From the cell containing the given text, extract its center point as (x, y) coordinate. 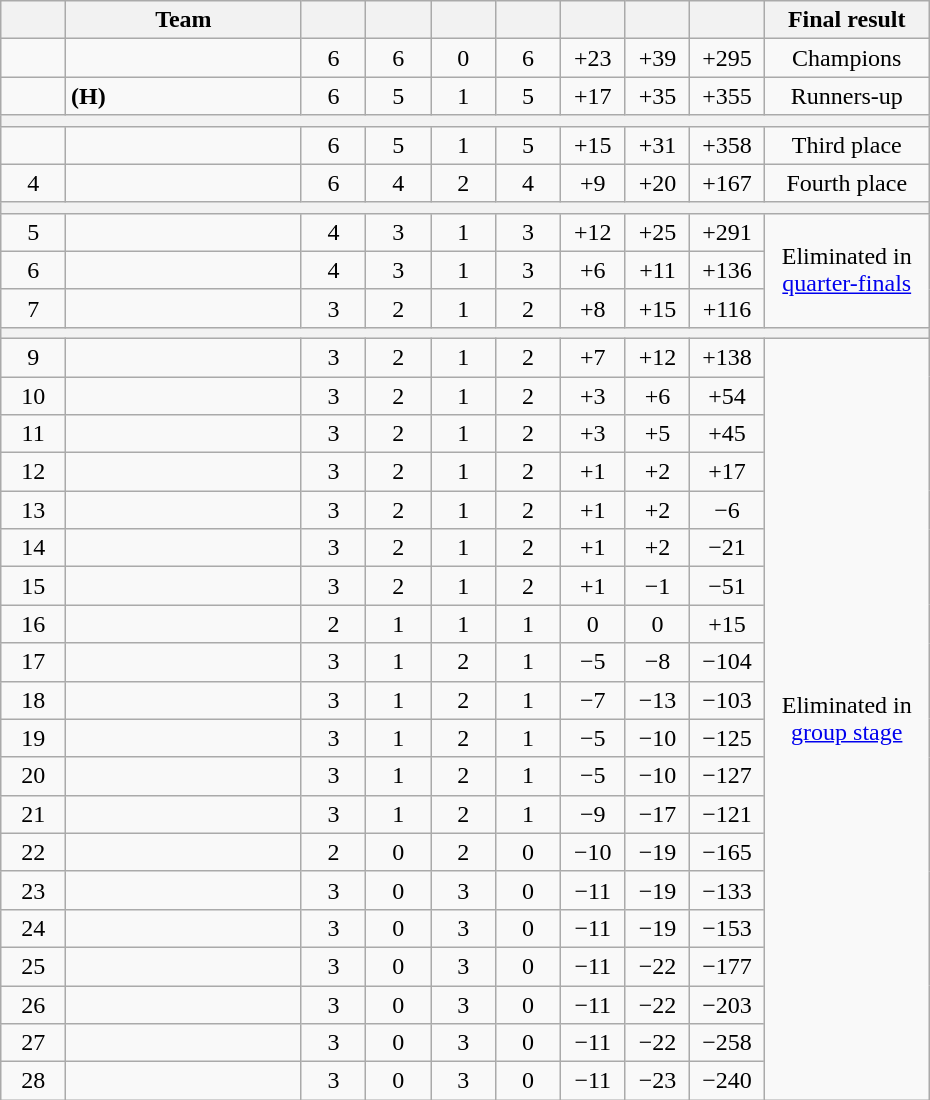
Final result (846, 20)
10 (34, 395)
−104 (727, 662)
9 (34, 357)
23 (34, 890)
−177 (727, 966)
+23 (592, 58)
+136 (727, 270)
20 (34, 776)
+25 (658, 232)
+167 (727, 183)
13 (34, 510)
21 (34, 814)
Eliminated in quarter-finals (846, 270)
Team (184, 20)
+355 (727, 96)
14 (34, 548)
−133 (727, 890)
7 (34, 308)
−6 (727, 510)
−103 (727, 700)
+5 (658, 434)
19 (34, 738)
−51 (727, 586)
−13 (658, 700)
16 (34, 624)
+45 (727, 434)
−125 (727, 738)
+8 (592, 308)
Eliminated in group stage (846, 718)
−240 (727, 1081)
Fourth place (846, 183)
−21 (727, 548)
+35 (658, 96)
−1 (658, 586)
−9 (592, 814)
−127 (727, 776)
−8 (658, 662)
Runners-up (846, 96)
17 (34, 662)
+7 (592, 357)
+295 (727, 58)
11 (34, 434)
18 (34, 700)
−258 (727, 1043)
−165 (727, 852)
+9 (592, 183)
15 (34, 586)
−203 (727, 1005)
27 (34, 1043)
28 (34, 1081)
+39 (658, 58)
22 (34, 852)
−23 (658, 1081)
−121 (727, 814)
+116 (727, 308)
25 (34, 966)
−17 (658, 814)
24 (34, 928)
12 (34, 472)
+31 (658, 145)
+358 (727, 145)
+20 (658, 183)
+54 (727, 395)
26 (34, 1005)
Third place (846, 145)
(H) (184, 96)
−153 (727, 928)
+291 (727, 232)
−7 (592, 700)
+11 (658, 270)
+138 (727, 357)
Champions (846, 58)
